Capture the cell that displays the provided text and extract its [x, y] central coordinate. 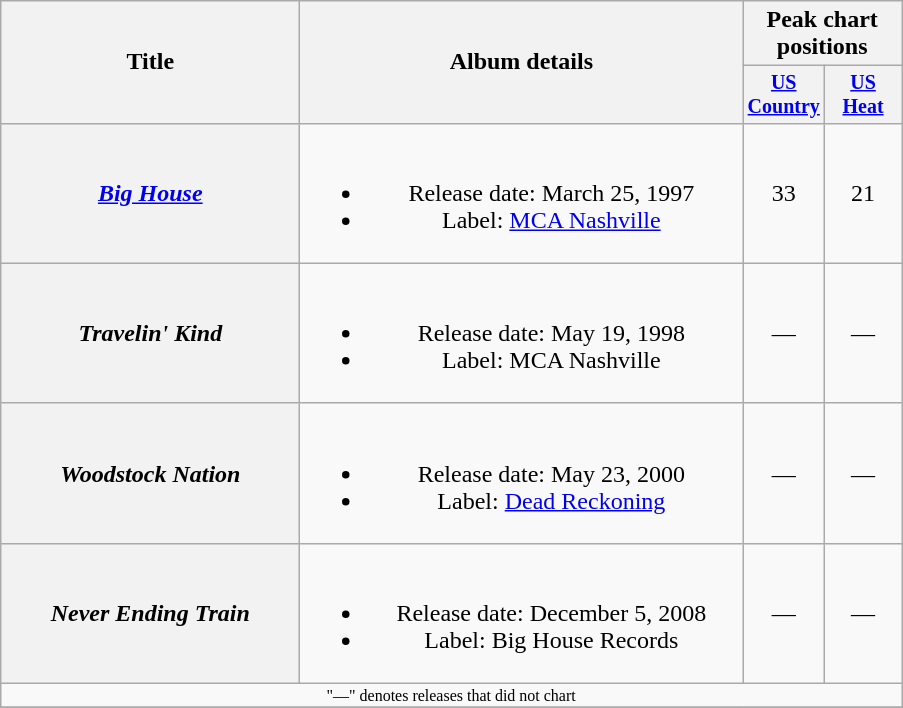
Release date: May 23, 2000Label: Dead Reckoning [522, 473]
US Heat [864, 94]
Release date: May 19, 1998Label: MCA Nashville [522, 333]
Woodstock Nation [150, 473]
Travelin' Kind [150, 333]
Album details [522, 62]
21 [864, 193]
33 [784, 193]
Big House [150, 193]
US Country [784, 94]
Release date: December 5, 2008Label: Big House Records [522, 613]
Never Ending Train [150, 613]
Release date: March 25, 1997Label: MCA Nashville [522, 193]
Peak chartpositions [822, 34]
Title [150, 62]
"—" denotes releases that did not chart [452, 696]
